Output the (X, Y) coordinate of the center of the cell containing the given text.  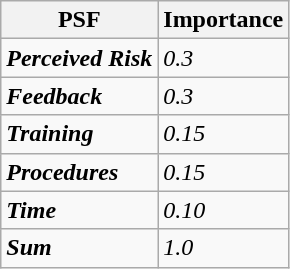
Importance (224, 20)
Time (80, 210)
Procedures (80, 172)
Perceived Risk (80, 58)
Sum (80, 248)
0.10 (224, 210)
1.0 (224, 248)
Training (80, 134)
PSF (80, 20)
Feedback (80, 96)
